Find where the given text appears and provide that cell's center as (X, Y) coordinate. 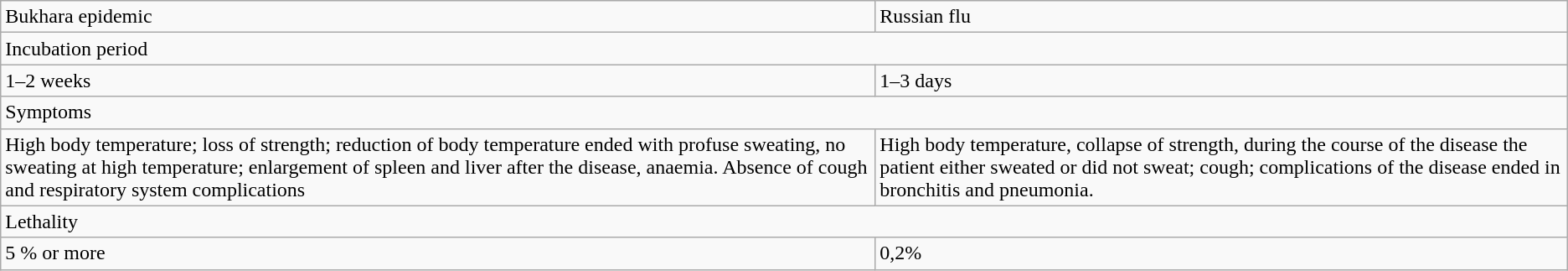
0,2% (1221, 253)
Bukhara epidemic (438, 17)
1–3 days (1221, 81)
Symptoms (784, 112)
Russian flu (1221, 17)
Lethality (784, 221)
5 % or more (438, 253)
1–2 weeks (438, 81)
Incubation period (784, 49)
